Scan for the cell matching the given text and deliver its [X, Y] coordinate at center. 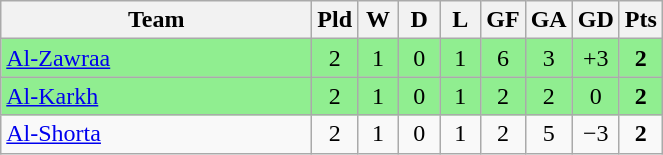
+3 [596, 58]
Team [156, 20]
W [378, 20]
Pts [640, 20]
5 [548, 134]
−3 [596, 134]
Al-Shorta [156, 134]
L [460, 20]
D [420, 20]
Al-Zawraa [156, 58]
GA [548, 20]
Al-Karkh [156, 96]
GF [503, 20]
6 [503, 58]
3 [548, 58]
GD [596, 20]
Pld [335, 20]
